Scan for the cell matching the given text and deliver its (x, y) coordinate at center. 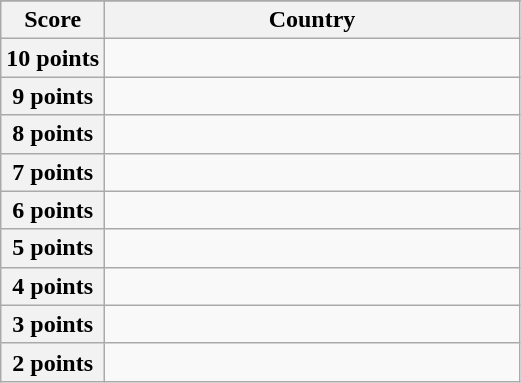
8 points (53, 134)
Score (53, 20)
3 points (53, 324)
9 points (53, 96)
2 points (53, 362)
5 points (53, 248)
10 points (53, 58)
4 points (53, 286)
Country (312, 20)
6 points (53, 210)
7 points (53, 172)
